Return (x, y) of the center of cell containing provided text 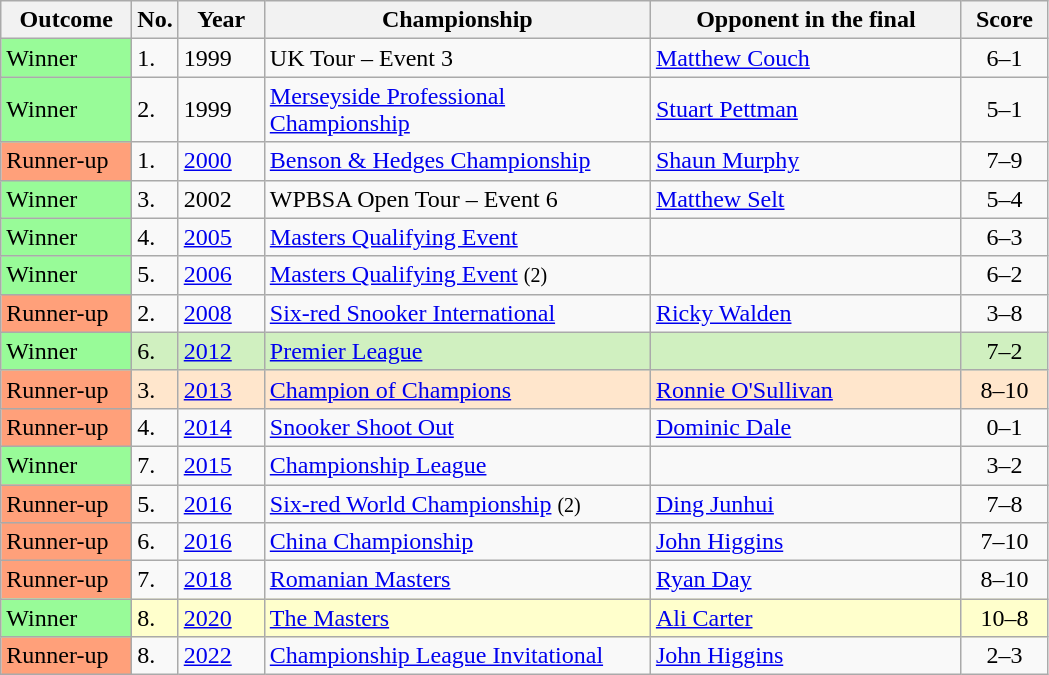
Score (1004, 20)
2013 (221, 389)
2012 (221, 351)
Matthew Couch (806, 58)
Ryan Day (806, 580)
Year (221, 20)
2005 (221, 237)
7–10 (1004, 542)
2008 (221, 313)
7–2 (1004, 351)
Championship League Invitational (457, 656)
Opponent in the final (806, 20)
3–8 (1004, 313)
2018 (221, 580)
7–8 (1004, 503)
Champion of Champions (457, 389)
2006 (221, 275)
7–9 (1004, 161)
WPBSA Open Tour – Event 6 (457, 199)
Dominic Dale (806, 427)
Stuart Pettman (806, 110)
0–1 (1004, 427)
10–8 (1004, 618)
No. (155, 20)
Ricky Walden (806, 313)
Championship League (457, 465)
2014 (221, 427)
3–2 (1004, 465)
6–3 (1004, 237)
2002 (221, 199)
5–4 (1004, 199)
Six-red World Championship (2) (457, 503)
2000 (221, 161)
The Masters (457, 618)
Championship (457, 20)
Six-red Snooker International (457, 313)
Masters Qualifying Event (457, 237)
Matthew Selt (806, 199)
5–1 (1004, 110)
2022 (221, 656)
2015 (221, 465)
Shaun Murphy (806, 161)
Merseyside Professional Championship (457, 110)
2–3 (1004, 656)
2020 (221, 618)
China Championship (457, 542)
6–1 (1004, 58)
Ronnie O'Sullivan (806, 389)
6–2 (1004, 275)
Outcome (66, 20)
Ding Junhui (806, 503)
Masters Qualifying Event (2) (457, 275)
UK Tour – Event 3 (457, 58)
Premier League (457, 351)
Benson & Hedges Championship (457, 161)
Snooker Shoot Out (457, 427)
Romanian Masters (457, 580)
Ali Carter (806, 618)
